Pinpoint the cell where the given text exists, returning its (x, y) midpoint coordinate. 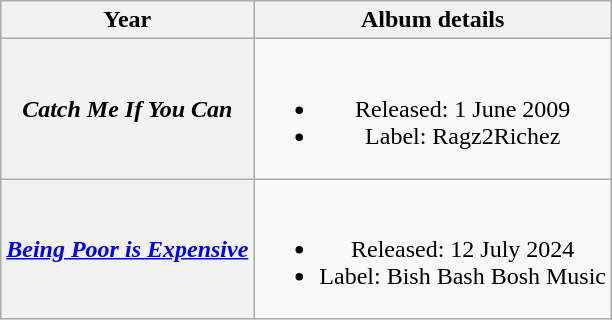
Year (128, 20)
Album details (433, 20)
Catch Me If You Can (128, 109)
Released: 1 June 2009Label: Ragz2Richez (433, 109)
Being Poor is Expensive (128, 249)
Released: 12 July 2024Label: Bish Bash Bosh Music (433, 249)
